Find where the given text appears and provide that cell's center as (x, y) coordinate. 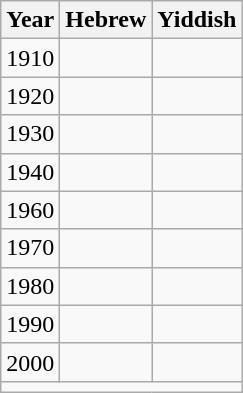
2000 (30, 362)
1910 (30, 58)
Year (30, 20)
Yiddish (197, 20)
1990 (30, 324)
1940 (30, 172)
1980 (30, 286)
1970 (30, 248)
1920 (30, 96)
Hebrew (106, 20)
1960 (30, 210)
1930 (30, 134)
